Extract the [x, y] coordinate from the center of the cell holding the provided text.  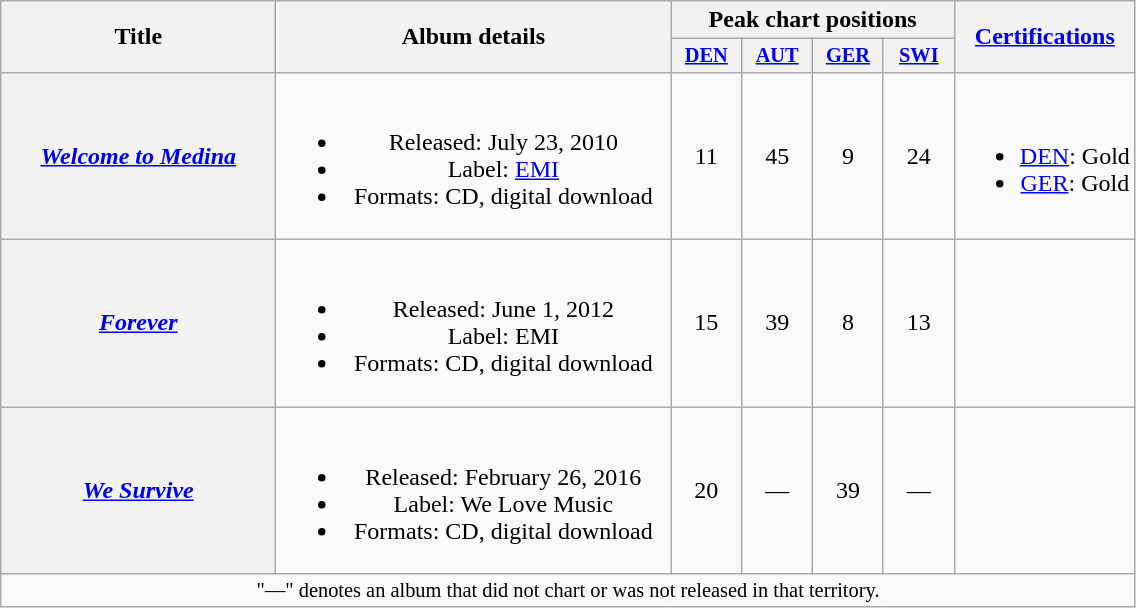
13 [918, 324]
DEN [706, 56]
We Survive [138, 490]
AUT [778, 56]
Released: July 23, 2010Label: EMIFormats: CD, digital download [474, 156]
15 [706, 324]
Forever [138, 324]
Welcome to Medina [138, 156]
9 [848, 156]
11 [706, 156]
Released: June 1, 2012Label: EMIFormats: CD, digital download [474, 324]
20 [706, 490]
45 [778, 156]
8 [848, 324]
GER [848, 56]
Released: February 26, 2016Label: We Love MusicFormats: CD, digital download [474, 490]
DEN: GoldGER: Gold [1044, 156]
SWI [918, 56]
Certifications [1044, 37]
24 [918, 156]
Title [138, 37]
Peak chart positions [812, 20]
"—" denotes an album that did not chart or was not released in that territory. [568, 591]
Album details [474, 37]
